Return [X, Y] of the center of cell containing provided text 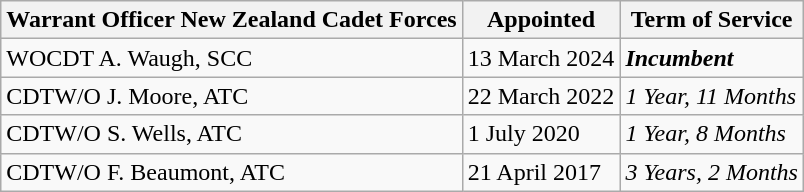
CDTW/O S. Wells, ATC [232, 134]
Incumbent [712, 58]
Warrant Officer New Zealand Cadet Forces [232, 20]
13 March 2024 [541, 58]
1 July 2020 [541, 134]
1 Year, 11 Months [712, 96]
CDTW/O F. Beaumont, ATC [232, 172]
22 March 2022 [541, 96]
Appointed [541, 20]
3 Years, 2 Months [712, 172]
WOCDT A. Waugh, SCC [232, 58]
1 Year, 8 Months [712, 134]
CDTW/O J. Moore, ATC [232, 96]
Term of Service [712, 20]
21 April 2017 [541, 172]
